From the cell containing the given text, extract its center point as [x, y] coordinate. 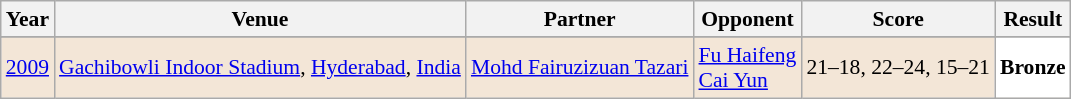
Gachibowli Indoor Stadium, Hyderabad, India [260, 68]
21–18, 22–24, 15–21 [898, 68]
Result [1033, 19]
Score [898, 19]
Partner [580, 19]
Mohd Fairuzizuan Tazari [580, 68]
2009 [28, 68]
Venue [260, 19]
Bronze [1033, 68]
Opponent [747, 19]
Fu Haifeng Cai Yun [747, 68]
Year [28, 19]
